Locate the cell with the specified text and output its [x, y] center coordinate. 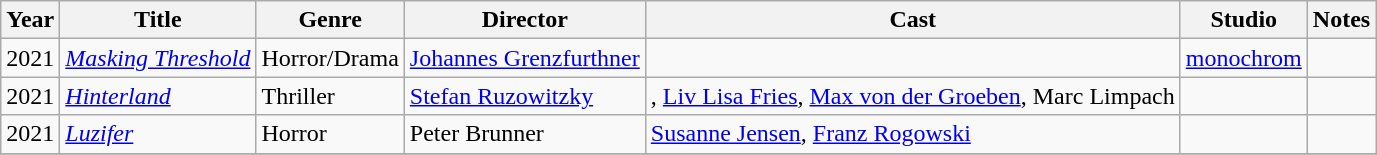
Hinterland [158, 96]
Year [30, 20]
Masking Threshold [158, 58]
Thriller [330, 96]
, Liv Lisa Fries, Max von der Groeben, Marc Limpach [912, 96]
Horror [330, 134]
Cast [912, 20]
Genre [330, 20]
Stefan Ruzowitzky [524, 96]
Director [524, 20]
Studio [1244, 20]
Notes [1341, 20]
monochrom [1244, 58]
Johannes Grenzfurthner [524, 58]
Horror/Drama [330, 58]
Title [158, 20]
Luzifer [158, 134]
Peter Brunner [524, 134]
Susanne Jensen, Franz Rogowski [912, 134]
